Return the (X, Y) coordinate for the center point of the cell that contains the specified text.  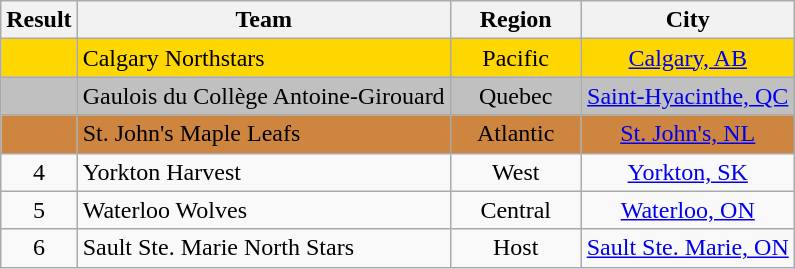
West (516, 172)
Waterloo, ON (688, 210)
4 (39, 172)
Yorkton, SK (688, 172)
Sault Ste. Marie North Stars (264, 248)
Sault Ste. Marie, ON (688, 248)
Result (39, 20)
Calgary, AB (688, 58)
St. John's Maple Leafs (264, 134)
St. John's, NL (688, 134)
6 (39, 248)
Quebec (516, 96)
Gaulois du Collège Antoine-Girouard (264, 96)
Team (264, 20)
Calgary Northstars (264, 58)
5 (39, 210)
Pacific (516, 58)
Central (516, 210)
City (688, 20)
Atlantic (516, 134)
Waterloo Wolves (264, 210)
Region (516, 20)
Yorkton Harvest (264, 172)
Saint-Hyacinthe, QC (688, 96)
Host (516, 248)
